Return [X, Y] of the center of cell containing provided text 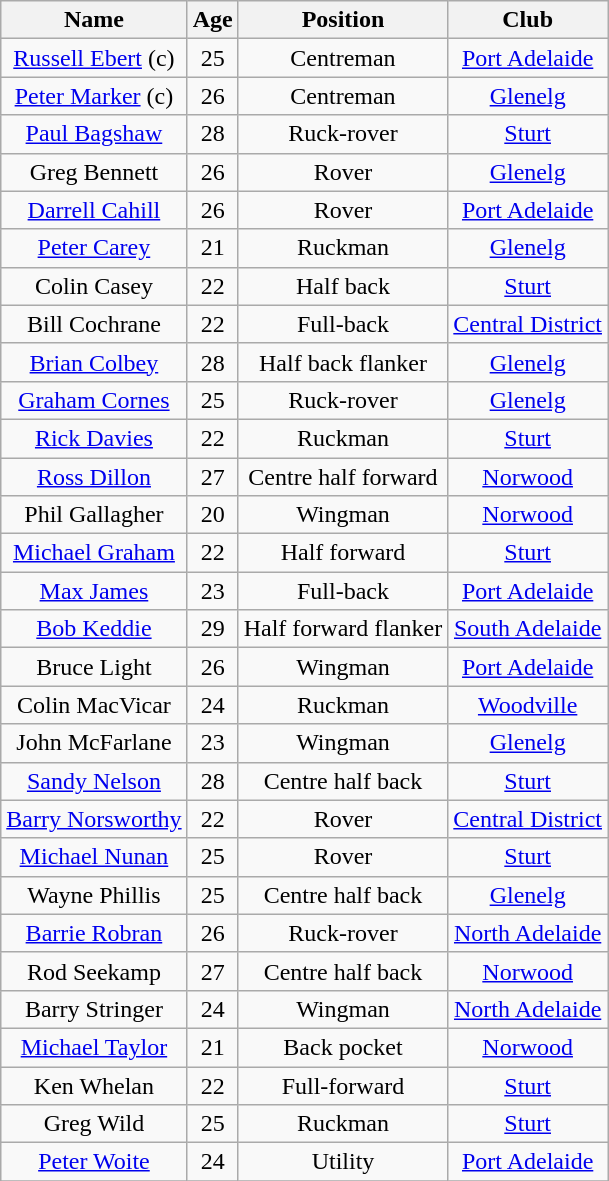
Peter Carey [94, 248]
Peter Marker (c) [94, 96]
Brian Colbey [94, 362]
Darrell Cahill [94, 210]
Half forward flanker [343, 629]
Greg Bennett [94, 172]
Colin Casey [94, 286]
John McFarlane [94, 743]
Ross Dillon [94, 477]
Greg Wild [94, 1124]
Age [212, 20]
Peter Woite [94, 1162]
Rod Seekamp [94, 971]
Utility [343, 1162]
Michael Taylor [94, 1047]
20 [212, 515]
Bob Keddie [94, 629]
Graham Cornes [94, 400]
South Adelaide [528, 629]
Club [528, 20]
Woodville [528, 705]
Phil Gallagher [94, 515]
Half forward [343, 553]
Full-forward [343, 1085]
Max James [94, 591]
Paul Bagshaw [94, 134]
Sandy Nelson [94, 781]
Russell Ebert (c) [94, 58]
Michael Graham [94, 553]
Colin MacVicar [94, 705]
Centre half forward [343, 477]
Bruce Light [94, 667]
Rick Davies [94, 438]
29 [212, 629]
Half back flanker [343, 362]
Position [343, 20]
Bill Cochrane [94, 324]
Back pocket [343, 1047]
Wayne Phillis [94, 895]
Barrie Robran [94, 933]
Barry Stringer [94, 1009]
Michael Nunan [94, 857]
Ken Whelan [94, 1085]
Half back [343, 286]
Name [94, 20]
Barry Norsworthy [94, 819]
